From the cell containing the given text, extract its center point as (x, y) coordinate. 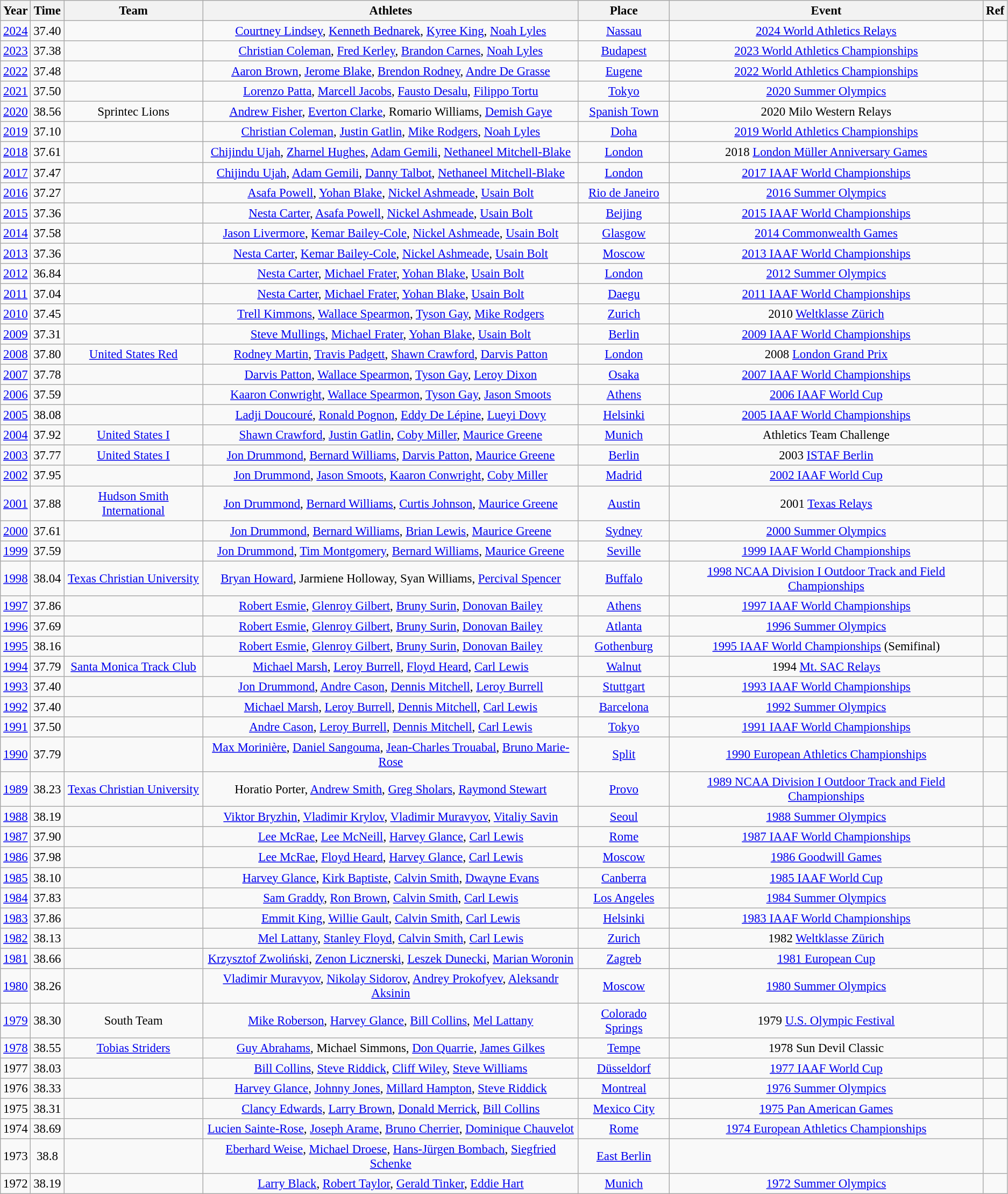
38.30 (47, 1021)
2007 (16, 375)
Austin (624, 503)
Year (16, 11)
38.33 (47, 1089)
2005 (16, 415)
Seoul (624, 817)
2003 ISTAF Berlin (826, 456)
2011 IAAF World Championships (826, 294)
Jon Drummond, Andre Cason, Dennis Mitchell, Leroy Burrell (391, 687)
Sydney (624, 531)
Madrid (624, 476)
Lucien Sainte-Rose, Joseph Arame, Bruno Cherrier, Dominique Chauvelot (391, 1129)
East Berlin (624, 1156)
1982 Weltklasse Zürich (826, 938)
37.48 (47, 72)
Seville (624, 551)
1995 IAAF World Championships (Semifinal) (826, 646)
1988 (16, 817)
2013 (16, 253)
Mike Roberson, Harvey Glance, Bill Collins, Mel Lattany (391, 1021)
37.78 (47, 375)
37.38 (47, 51)
1991 (16, 727)
1997 IAAF World Championships (826, 606)
1990 European Athletics Championships (826, 755)
2014 (16, 233)
1982 (16, 938)
2017 (16, 173)
37.10 (47, 132)
1991 IAAF World Championships (826, 727)
2002 (16, 476)
Nesta Carter, Kemar Bailey-Cole, Nickel Ashmeade, Usain Bolt (391, 253)
37.95 (47, 476)
1972 Summer Olympics (826, 1184)
Jon Drummond, Bernard Williams, Darvis Patton, Maurice Greene (391, 456)
2005 IAAF World Championships (826, 415)
Beijing (624, 213)
1980 (16, 986)
1983 IAAF World Championships (826, 918)
Montreal (624, 1089)
2024 (16, 31)
37.27 (47, 193)
Tempe (624, 1048)
Michael Marsh, Leroy Burrell, Dennis Mitchell, Carl Lewis (391, 707)
37.69 (47, 626)
1992 Summer Olympics (826, 707)
Mel Lattany, Stanley Floyd, Calvin Smith, Carl Lewis (391, 938)
2020 Milo Western Relays (826, 112)
Jon Drummond, Bernard Williams, Brian Lewis, Maurice Greene (391, 531)
Clancy Edwards, Larry Brown, Donald Merrick, Bill Collins (391, 1109)
2023 World Athletics Championships (826, 51)
Chijindu Ujah, Adam Gemili, Danny Talbot, Nethaneel Mitchell-Blake (391, 173)
1980 Summer Olympics (826, 986)
Jon Drummond, Jason Smoots, Kaaron Conwright, Coby Miller (391, 476)
Colorado Springs (624, 1021)
38.8 (47, 1156)
1984 (16, 898)
Rio de Janeiro (624, 193)
38.16 (47, 646)
Daegu (624, 294)
Zagreb (624, 958)
Courtney Lindsey, Kenneth Bednarek, Kyree King, Noah Lyles (391, 31)
Atlanta (624, 626)
Aaron Brown, Jerome Blake, Brendon Rodney, Andre De Grasse (391, 72)
38.08 (47, 415)
2008 (16, 354)
2009 (16, 334)
1976 Summer Olympics (826, 1089)
2011 (16, 294)
Event (826, 11)
Provo (624, 790)
1994 (16, 666)
1981 (16, 958)
Canberra (624, 878)
38.03 (47, 1068)
37.98 (47, 857)
1974 European Athletics Championships (826, 1129)
Glasgow (624, 233)
Stuttgart (624, 687)
Larry Black, Robert Taylor, Gerald Tinker, Eddie Hart (391, 1184)
Andrew Fisher, Everton Clarke, Romario Williams, Demish Gaye (391, 112)
Bryan Howard, Jarmiene Holloway, Syan Williams, Percival Spencer (391, 579)
Vladimir Muravyov, Nikolay Sidorov, Andrey Prokofyev, Aleksandr Aksinin (391, 986)
Athletes (391, 11)
Andre Cason, Leroy Burrell, Dennis Mitchell, Carl Lewis (391, 727)
1989 (16, 790)
Düsseldorf (624, 1068)
38.04 (47, 579)
Eberhard Weise, Michael Droese, Hans-Jürgen Bombach, Siegfried Schenke (391, 1156)
Walnut (624, 666)
2009 IAAF World Championships (826, 334)
2014 Commonwealth Games (826, 233)
Buffalo (624, 579)
37.83 (47, 898)
Christian Coleman, Fred Kerley, Brandon Carnes, Noah Lyles (391, 51)
1993 (16, 687)
2018 (16, 152)
38.69 (47, 1129)
2000 (16, 531)
1996 Summer Olympics (826, 626)
Jason Livermore, Kemar Bailey-Cole, Nickel Ashmeade, Usain Bolt (391, 233)
Team (133, 11)
2020 Summer Olympics (826, 91)
2019 World Athletics Championships (826, 132)
1983 (16, 918)
Nesta Carter, Asafa Powell, Nickel Ashmeade, Usain Bolt (391, 213)
2006 IAAF World Cup (826, 395)
2023 (16, 51)
2001 Texas Relays (826, 503)
1974 (16, 1129)
Michael Marsh, Leroy Burrell, Floyd Heard, Carl Lewis (391, 666)
37.47 (47, 173)
2000 Summer Olympics (826, 531)
1979 U.S. Olympic Festival (826, 1021)
1997 (16, 606)
1977 (16, 1068)
Budapest (624, 51)
Harvey Glance, Johnny Jones, Millard Hampton, Steve Riddick (391, 1089)
Lee McRae, Floyd Heard, Harvey Glance, Carl Lewis (391, 857)
2004 (16, 435)
1996 (16, 626)
1992 (16, 707)
1999 (16, 551)
Chijindu Ujah, Zharnel Hughes, Adam Gemili, Nethaneel Mitchell-Blake (391, 152)
Bill Collins, Steve Riddick, Cliff Wiley, Steve Williams (391, 1068)
Tobias Striders (133, 1048)
Hudson Smith International (133, 503)
1984 Summer Olympics (826, 898)
Harvey Glance, Kirk Baptiste, Calvin Smith, Dwayne Evans (391, 878)
2013 IAAF World Championships (826, 253)
1995 (16, 646)
38.31 (47, 1109)
Jon Drummond, Tim Montgomery, Bernard Williams, Maurice Greene (391, 551)
Spanish Town (624, 112)
2015 (16, 213)
37.04 (47, 294)
2002 IAAF World Cup (826, 476)
Time (47, 11)
2006 (16, 395)
Krzysztof Zwoliński, Zenon Licznerski, Leszek Dunecki, Marian Woronin (391, 958)
1976 (16, 1089)
United States Red (133, 354)
Horatio Porter, Andrew Smith, Greg Sholars, Raymond Stewart (391, 790)
Guy Abrahams, Michael Simmons, Don Quarrie, James Gilkes (391, 1048)
2010 (16, 314)
37.45 (47, 314)
2008 London Grand Prix (826, 354)
1994 Mt. SAC Relays (826, 666)
1978 Sun Devil Classic (826, 1048)
1973 (16, 1156)
1986 Goodwill Games (826, 857)
Lee McRae, Lee McNeill, Harvey Glance, Carl Lewis (391, 837)
Ref (995, 11)
Los Angeles (624, 898)
Gothenburg (624, 646)
Steve Mullings, Michael Frater, Yohan Blake, Usain Bolt (391, 334)
38.26 (47, 986)
2001 (16, 503)
38.13 (47, 938)
38.56 (47, 112)
1977 IAAF World Cup (826, 1068)
37.58 (47, 233)
Doha (624, 132)
Santa Monica Track Club (133, 666)
Lorenzo Patta, Marcell Jacobs, Fausto Desalu, Filippo Tortu (391, 91)
2015 IAAF World Championships (826, 213)
Darvis Patton, Wallace Spearmon, Tyson Gay, Leroy Dixon (391, 375)
2022 World Athletics Championships (826, 72)
Sprintec Lions (133, 112)
2012 Summer Olympics (826, 274)
Jon Drummond, Bernard Williams, Curtis Johnson, Maurice Greene (391, 503)
1978 (16, 1048)
1975 (16, 1109)
1990 (16, 755)
Osaka (624, 375)
38.23 (47, 790)
1979 (16, 1021)
2016 Summer Olympics (826, 193)
1998 (16, 579)
Nassau (624, 31)
2020 (16, 112)
1993 IAAF World Championships (826, 687)
36.84 (47, 274)
Viktor Bryzhin, Vladimir Krylov, Vladimir Muravyov, Vitaliy Savin (391, 817)
Sam Graddy, Ron Brown, Calvin Smith, Carl Lewis (391, 898)
1972 (16, 1184)
2019 (16, 132)
Athletics Team Challenge (826, 435)
2007 IAAF World Championships (826, 375)
1987 IAAF World Championships (826, 837)
1975 Pan American Games (826, 1109)
2010 Weltklasse Zürich (826, 314)
Asafa Powell, Yohan Blake, Nickel Ashmeade, Usain Bolt (391, 193)
1999 IAAF World Championships (826, 551)
2017 IAAF World Championships (826, 173)
Trell Kimmons, Wallace Spearmon, Tyson Gay, Mike Rodgers (391, 314)
2021 (16, 91)
37.31 (47, 334)
38.55 (47, 1048)
Rodney Martin, Travis Padgett, Shawn Crawford, Darvis Patton (391, 354)
1989 NCAA Division I Outdoor Track and Field Championships (826, 790)
South Team (133, 1021)
37.80 (47, 354)
Barcelona (624, 707)
Place (624, 11)
37.88 (47, 503)
1998 NCAA Division I Outdoor Track and Field Championships (826, 579)
Eugene (624, 72)
1987 (16, 837)
38.10 (47, 878)
2018 London Müller Anniversary Games (826, 152)
37.90 (47, 837)
38.66 (47, 958)
1981 European Cup (826, 958)
Ladji Doucouré, Ronald Pognon, Eddy De Lépine, Lueyi Dovy (391, 415)
Kaaron Conwright, Wallace Spearmon, Tyson Gay, Jason Smoots (391, 395)
Max Morinière, Daniel Sangouma, Jean-Charles Trouabal, Bruno Marie-Rose (391, 755)
Shawn Crawford, Justin Gatlin, Coby Miller, Maurice Greene (391, 435)
Split (624, 755)
Christian Coleman, Justin Gatlin, Mike Rodgers, Noah Lyles (391, 132)
1985 (16, 878)
1988 Summer Olympics (826, 817)
Emmit King, Willie Gault, Calvin Smith, Carl Lewis (391, 918)
1985 IAAF World Cup (826, 878)
37.92 (47, 435)
Mexico City (624, 1109)
2016 (16, 193)
2003 (16, 456)
2022 (16, 72)
2024 World Athletics Relays (826, 31)
1986 (16, 857)
2012 (16, 274)
37.77 (47, 456)
